Scan for the cell matching the given text and deliver its [X, Y] coordinate at center. 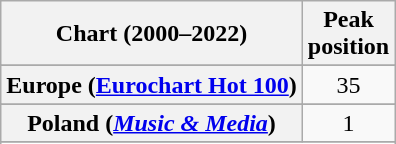
Poland (Music & Media) [152, 123]
1 [348, 123]
35 [348, 85]
Chart (2000–2022) [152, 34]
Peakposition [348, 34]
Europe (Eurochart Hot 100) [152, 85]
